Find where the given text appears and provide that cell's center as [x, y] coordinate. 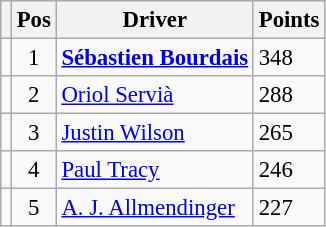
Oriol Servià [154, 95]
246 [288, 170]
Pos [34, 20]
1 [34, 58]
227 [288, 208]
Driver [154, 20]
Sébastien Bourdais [154, 58]
265 [288, 133]
348 [288, 58]
288 [288, 95]
4 [34, 170]
Paul Tracy [154, 170]
5 [34, 208]
3 [34, 133]
Points [288, 20]
A. J. Allmendinger [154, 208]
2 [34, 95]
Justin Wilson [154, 133]
